Search for the cell housing the specified text and yield its (X, Y) center coordinate. 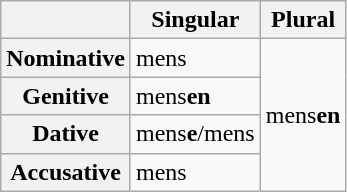
Genitive (66, 96)
Plural (303, 20)
Accusative (66, 172)
mense/mens (195, 134)
Singular (195, 20)
Nominative (66, 58)
Dative (66, 134)
